Return [x, y] of the center of cell containing provided text 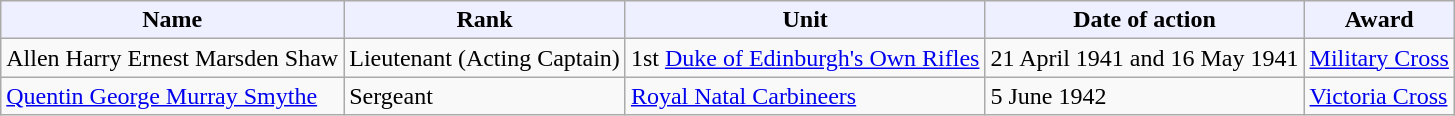
Sergeant [485, 96]
1st Duke of Edinburgh's Own Rifles [805, 58]
Royal Natal Carbineers [805, 96]
Victoria Cross [1379, 96]
5 June 1942 [1144, 96]
Rank [485, 20]
Military Cross [1379, 58]
Date of action [1144, 20]
21 April 1941 and 16 May 1941 [1144, 58]
Lieutenant (Acting Captain) [485, 58]
Allen Harry Ernest Marsden Shaw [172, 58]
Quentin George Murray Smythe [172, 96]
Unit [805, 20]
Name [172, 20]
Award [1379, 20]
